Identify which cell holds the provided text, then report its (X, Y) central coordinate. 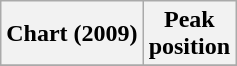
Peakposition (189, 34)
Chart (2009) (72, 34)
